Return (x, y) of the center of cell containing provided text 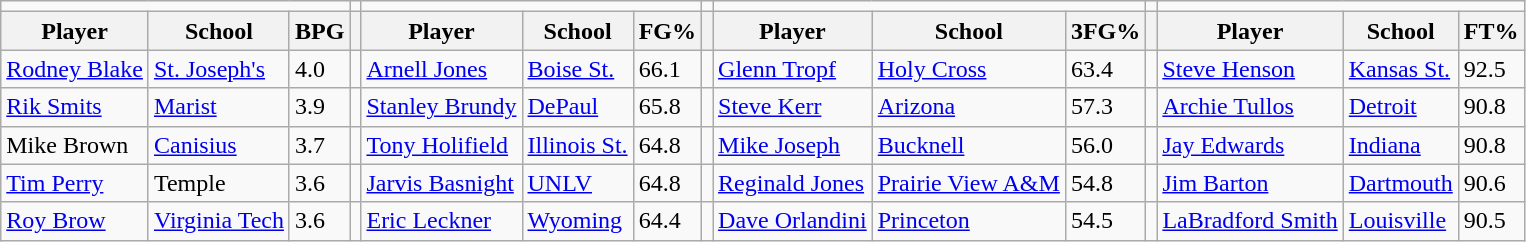
Jarvis Basnight (442, 183)
FG% (667, 31)
Eric Leckner (442, 221)
3FG% (1105, 31)
57.3 (1105, 107)
Rik Smits (75, 107)
Jim Barton (1250, 183)
FT% (1491, 31)
Reginald Jones (793, 183)
90.5 (1491, 221)
65.8 (667, 107)
54.8 (1105, 183)
St. Joseph's (218, 69)
56.0 (1105, 145)
Boise St. (578, 69)
Tony Holifield (442, 145)
90.6 (1491, 183)
Virginia Tech (218, 221)
Kansas St. (1400, 69)
Glenn Tropf (793, 69)
64.4 (667, 221)
Princeton (968, 221)
Arnell Jones (442, 69)
Wyoming (578, 221)
Archie Tullos (1250, 107)
Canisius (218, 145)
Arizona (968, 107)
Mike Brown (75, 145)
Roy Brow (75, 221)
Rodney Blake (75, 69)
Prairie View A&M (968, 183)
Jay Edwards (1250, 145)
Marist (218, 107)
LaBradford Smith (1250, 221)
Illinois St. (578, 145)
92.5 (1491, 69)
Tim Perry (75, 183)
Temple (218, 183)
Steve Kerr (793, 107)
3.9 (319, 107)
Dave Orlandini (793, 221)
66.1 (667, 69)
4.0 (319, 69)
DePaul (578, 107)
Louisville (1400, 221)
BPG (319, 31)
Steve Henson (1250, 69)
Detroit (1400, 107)
UNLV (578, 183)
Dartmouth (1400, 183)
Bucknell (968, 145)
54.5 (1105, 221)
3.7 (319, 145)
Holy Cross (968, 69)
Indiana (1400, 145)
Mike Joseph (793, 145)
63.4 (1105, 69)
Stanley Brundy (442, 107)
